Capture the cell that displays the provided text and extract its [X, Y] central coordinate. 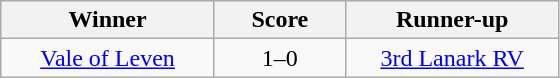
Score [280, 20]
3rd Lanark RV [452, 58]
Runner-up [452, 20]
1–0 [280, 58]
Vale of Leven [108, 58]
Winner [108, 20]
